Locate the cell with the specified text and output its (X, Y) center coordinate. 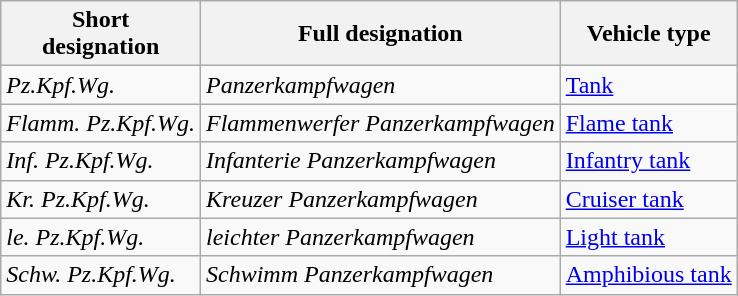
Flammenwerfer Panzerkampfwagen (380, 123)
Shortdesignation (101, 34)
Schw. Pz.Kpf.Wg. (101, 275)
Infanterie Panzerkampfwagen (380, 161)
Pz.Kpf.Wg. (101, 85)
Tank (648, 85)
Schwimm Panzerkampfwagen (380, 275)
Amphibious tank (648, 275)
leichter Panzerkampfwagen (380, 237)
le. Pz.Kpf.Wg. (101, 237)
Kr. Pz.Kpf.Wg. (101, 199)
Cruiser tank (648, 199)
Infantry tank (648, 161)
Inf. Pz.Kpf.Wg. (101, 161)
Full designation (380, 34)
Light tank (648, 237)
Panzerkampfwagen (380, 85)
Kreuzer Panzerkampfwagen (380, 199)
Flame tank (648, 123)
Vehicle type (648, 34)
Flamm. Pz.Kpf.Wg. (101, 123)
